Return (x, y) of the center of cell containing provided text 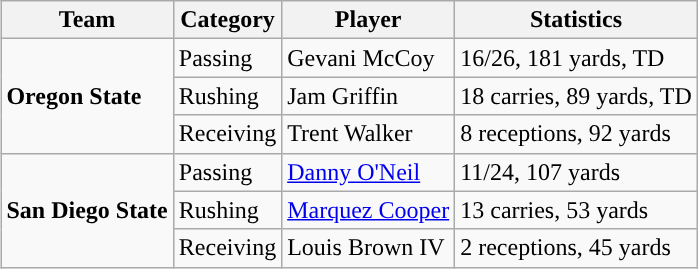
8 receptions, 92 yards (576, 134)
13 carries, 53 yards (576, 210)
Danny O'Neil (368, 172)
Statistics (576, 20)
San Diego State (87, 210)
Marquez Cooper (368, 210)
Category (227, 20)
11/24, 107 yards (576, 172)
Player (368, 20)
Oregon State (87, 96)
2 receptions, 45 yards (576, 248)
Louis Brown IV (368, 248)
18 carries, 89 yards, TD (576, 96)
Team (87, 20)
Gevani McCoy (368, 58)
Trent Walker (368, 134)
Jam Griffin (368, 96)
16/26, 181 yards, TD (576, 58)
